Find where the given text appears and provide that cell's center as (X, Y) coordinate. 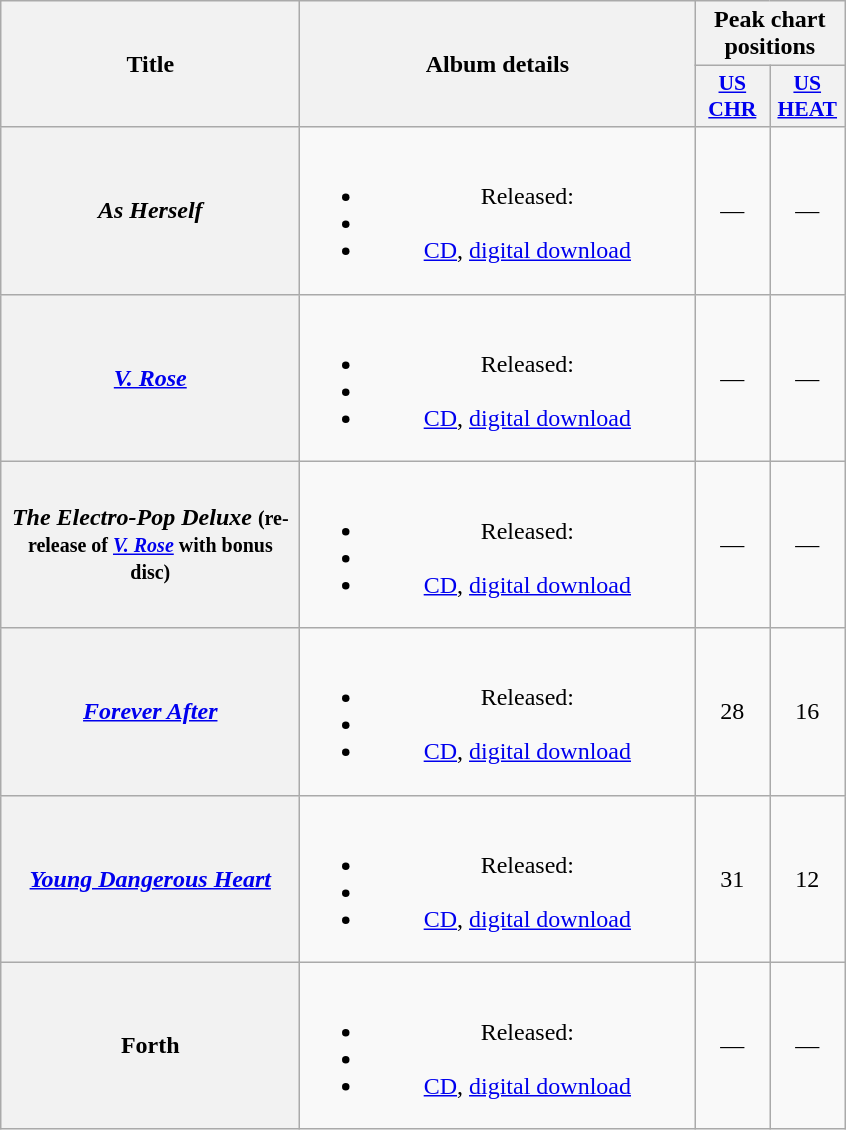
Title (150, 64)
31 (732, 878)
Peak chart positions (770, 34)
16 (808, 712)
12 (808, 878)
The Electro-Pop Deluxe (re-release of V. Rose with bonus disc) (150, 544)
USHEAT (808, 96)
Forth (150, 1046)
28 (732, 712)
V. Rose (150, 378)
Young Dangerous Heart (150, 878)
As Herself (150, 210)
Forever After (150, 712)
Album details (498, 64)
USCHR (732, 96)
